Search for the cell housing the specified text and yield its [X, Y] center coordinate. 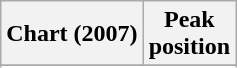
Peakposition [189, 34]
Chart (2007) [72, 34]
